Return (x, y) of the center of cell containing provided text 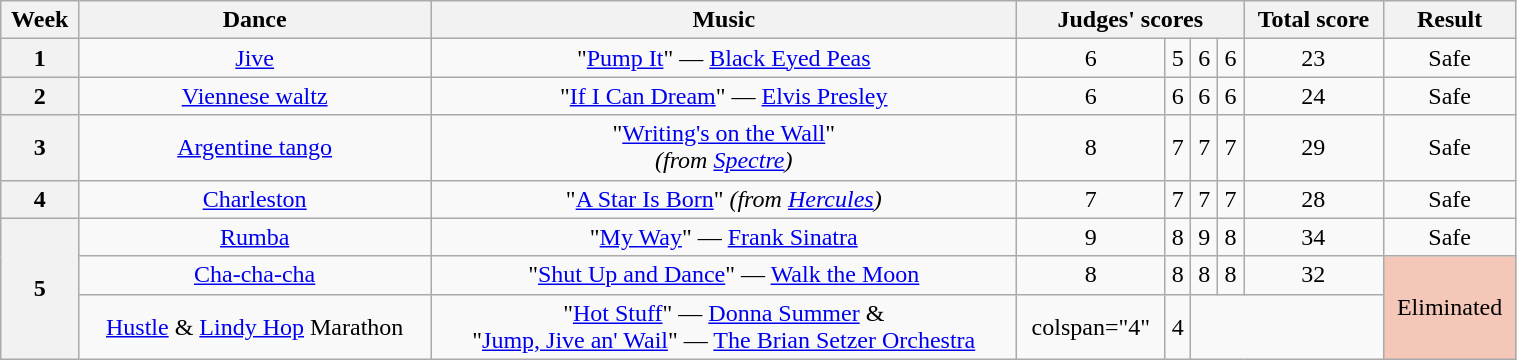
Rumba (255, 237)
"If I Can Dream" — Elvis Presley (724, 96)
"Hot Stuff" — Donna Summer &"Jump, Jive an' Wail" — The Brian Setzer Orchestra (724, 326)
23 (1314, 58)
Cha-cha-cha (255, 275)
Eliminated (1450, 308)
Week (40, 20)
Jive (255, 58)
"A Star Is Born" (from Hercules) (724, 199)
Viennese waltz (255, 96)
3 (40, 148)
24 (1314, 96)
Argentine tango (255, 148)
Charleston (255, 199)
1 (40, 58)
"My Way" — Frank Sinatra (724, 237)
28 (1314, 199)
29 (1314, 148)
32 (1314, 275)
"Writing's on the Wall"(from Spectre) (724, 148)
"Pump It" — Black Eyed Peas (724, 58)
2 (40, 96)
Hustle & Lindy Hop Marathon (255, 326)
Judges' scores (1130, 20)
Dance (255, 20)
Result (1450, 20)
colspan="4" (1091, 326)
Total score (1314, 20)
34 (1314, 237)
Music (724, 20)
"Shut Up and Dance" — Walk the Moon (724, 275)
